For the text-containing cell, return its midpoint in [x, y] coordinate format. 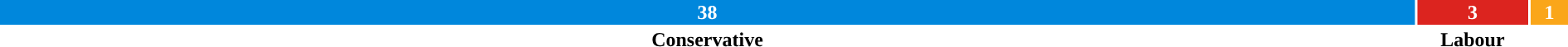
38 [707, 12]
1 [1550, 12]
3 [1473, 12]
